Identify which cell holds the provided text, then report its (X, Y) central coordinate. 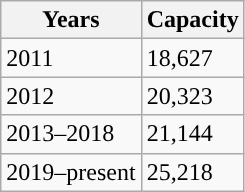
21,144 (192, 134)
25,218 (192, 172)
20,323 (192, 96)
2012 (71, 96)
Capacity (192, 20)
2013–2018 (71, 134)
Years (71, 20)
2011 (71, 58)
18,627 (192, 58)
2019–present (71, 172)
